Determine the (X, Y) coordinate at the center of the cell enclosing the given text.  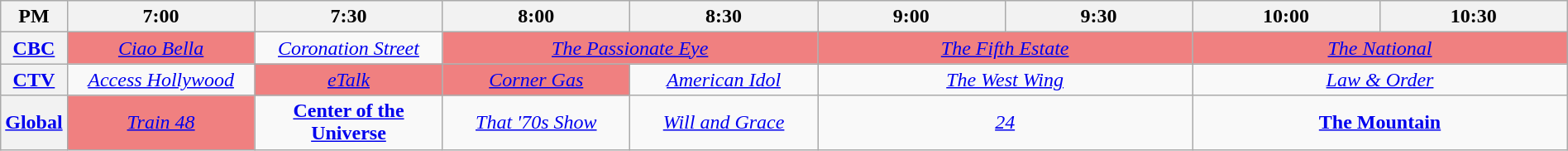
10:00 (1287, 17)
8:30 (724, 17)
Access Hollywood (160, 80)
The Passionate Eye (630, 48)
Ciao Bella (160, 48)
Train 48 (160, 123)
CTV (34, 80)
8:00 (536, 17)
9:30 (1098, 17)
Center of the Universe (349, 123)
Corner Gas (536, 80)
The National (1379, 48)
Coronation Street (349, 48)
eTalk (349, 80)
10:30 (1474, 17)
7:30 (349, 17)
The Fifth Estate (1004, 48)
Will and Grace (724, 123)
9:00 (911, 17)
7:00 (160, 17)
Law & Order (1379, 80)
American Idol (724, 80)
The West Wing (1004, 80)
The Mountain (1379, 123)
Global (34, 123)
24 (1004, 123)
PM (34, 17)
CBC (34, 48)
That '70s Show (536, 123)
